Determine the [x, y] coordinate at the center of the cell enclosing the given text.  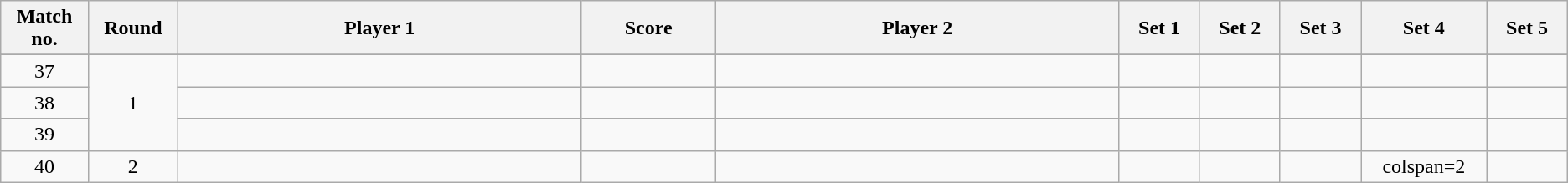
colspan=2 [1424, 166]
Set 4 [1424, 28]
40 [45, 166]
39 [45, 135]
Player 2 [916, 28]
Set 1 [1159, 28]
Set 2 [1240, 28]
2 [132, 166]
1 [132, 103]
Set 5 [1527, 28]
37 [45, 71]
Set 3 [1320, 28]
Player 1 [379, 28]
Score [648, 28]
38 [45, 103]
Round [132, 28]
Match no. [45, 28]
